Pinpoint the cell where the given text exists, returning its (X, Y) midpoint coordinate. 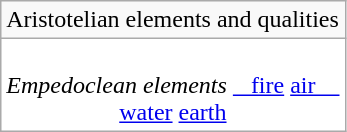
Empedoclean elements fire air water earth (173, 85)
Aristotelian elements and qualities (173, 20)
